Find where the given text appears and provide that cell's center as (x, y) coordinate. 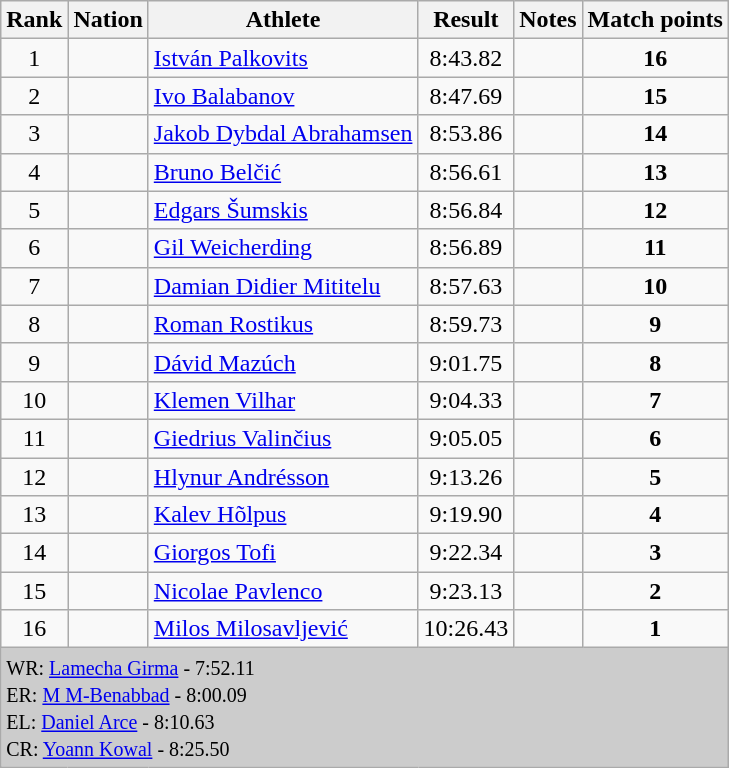
WR: Lamecha Girma - 7:52.11ER: M M-Benabbad - 8:00.09EL: Daniel Arce - 8:10.63CR: Yoann Kowal - 8:25.50 (365, 708)
8:57.63 (466, 286)
8:59.73 (466, 324)
Bruno Belčić (283, 172)
Gil Weicherding (283, 248)
Roman Rostikus (283, 324)
Athlete (283, 20)
Result (466, 20)
István Palkovits (283, 58)
9:22.34 (466, 553)
Edgars Šumskis (283, 210)
Kalev Hõlpus (283, 515)
Klemen Vilhar (283, 400)
Nation (108, 20)
8:47.69 (466, 96)
Dávid Mazúch (283, 362)
Match points (655, 20)
9:04.33 (466, 400)
Damian Didier Mititelu (283, 286)
9:23.13 (466, 591)
Milos Milosavljević (283, 629)
9:13.26 (466, 477)
8:53.86 (466, 134)
8:43.82 (466, 58)
9:01.75 (466, 362)
Giedrius Valinčius (283, 438)
Notes (548, 20)
8:56.89 (466, 248)
8:56.84 (466, 210)
Nicolae Pavlenco (283, 591)
Jakob Dybdal Abrahamsen (283, 134)
9:05.05 (466, 438)
9:19.90 (466, 515)
Giorgos Tofi (283, 553)
Ivo Balabanov (283, 96)
Rank (34, 20)
10:26.43 (466, 629)
Hlynur Andrésson (283, 477)
8:56.61 (466, 172)
